Find where the given text appears and provide that cell's center as [X, Y] coordinate. 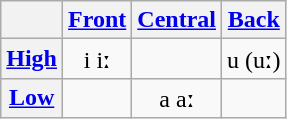
u (uː) [254, 59]
High [32, 59]
Central [177, 20]
Low [32, 98]
Front [98, 20]
i iː [98, 59]
a aː [177, 98]
Back [254, 20]
